Detect which cell encompasses the target text, then output its [X, Y] center coordinate. 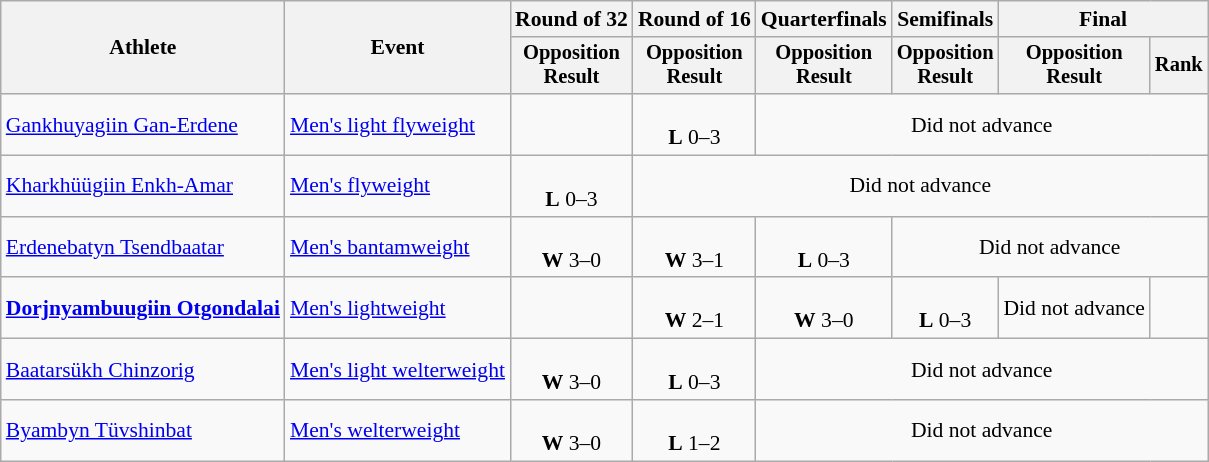
L 1–2 [694, 430]
Men's welterweight [398, 430]
Men's flyweight [398, 186]
Round of 32 [572, 19]
Athlete [143, 48]
Quarterfinals [824, 19]
Men's light welterweight [398, 370]
Erdenebatyn Tsendbaatar [143, 248]
Byambyn Tüvshinbat [143, 430]
Event [398, 48]
Men's light flyweight [398, 124]
Semifinals [946, 19]
W 3–1 [694, 248]
Men's lightweight [398, 308]
Dorjnyambuugiin Otgondalai [143, 308]
Men's bantamweight [398, 248]
Round of 16 [694, 19]
Baatarsükh Chinzorig [143, 370]
Rank [1179, 66]
Final [1102, 19]
Kharkhüügiin Enkh-Amar [143, 186]
Gankhuyagiin Gan-Erdene [143, 124]
W 2–1 [694, 308]
